Detect which cell encompasses the target text, then output its [x, y] center coordinate. 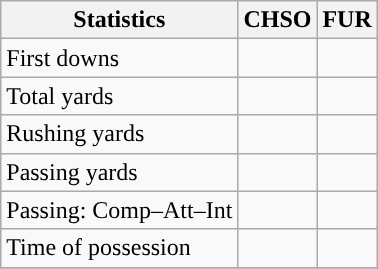
Total yards [120, 96]
Passing yards [120, 172]
Rushing yards [120, 134]
Passing: Comp–Att–Int [120, 210]
First downs [120, 58]
CHSO [278, 20]
FUR [347, 20]
Statistics [120, 20]
Time of possession [120, 248]
